Extract the [X, Y] coordinate from the center of the cell holding the provided text.  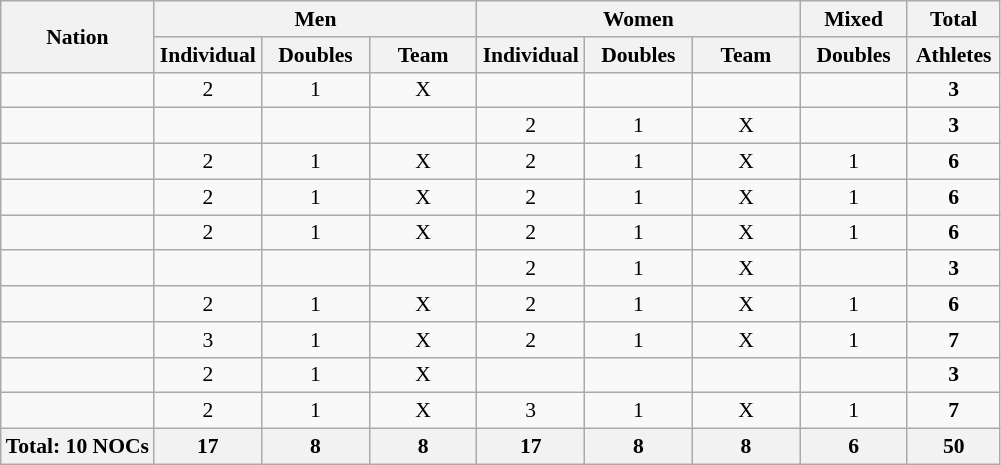
50 [954, 447]
Women [638, 19]
Total: 10 NOCs [78, 447]
Mixed [854, 19]
Athletes [954, 55]
Nation [78, 36]
Total [954, 19]
Men [316, 19]
